From the cell containing the given text, extract its center point as (X, Y) coordinate. 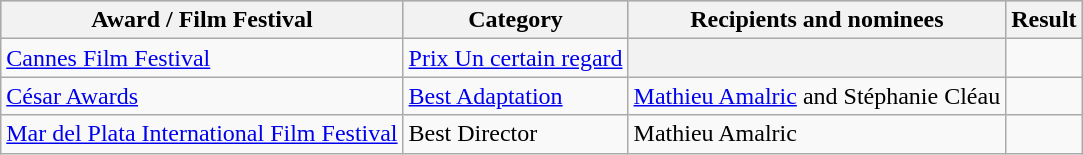
Best Director (516, 134)
Award / Film Festival (202, 20)
Cannes Film Festival (202, 58)
Recipients and nominees (817, 20)
Prix Un certain regard (516, 58)
Mar del Plata International Film Festival (202, 134)
Result (1044, 20)
Mathieu Amalric and Stéphanie Cléau (817, 96)
Category (516, 20)
César Awards (202, 96)
Mathieu Amalric (817, 134)
Best Adaptation (516, 96)
